Capture the cell that displays the provided text and extract its [x, y] central coordinate. 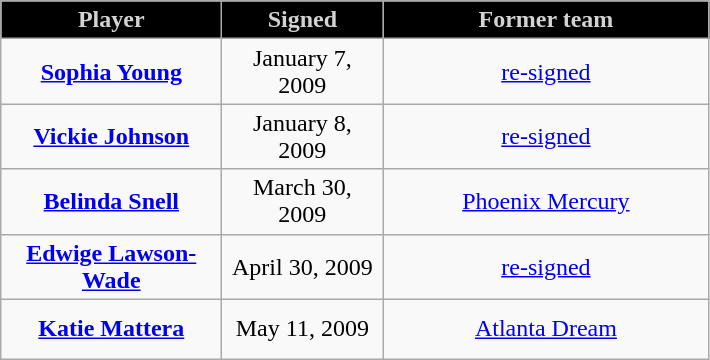
Signed [302, 20]
March 30, 2009 [302, 202]
Vickie Johnson [112, 136]
Player [112, 20]
Former team [546, 20]
Sophia Young [112, 72]
January 8, 2009 [302, 136]
Katie Mattera [112, 329]
January 7, 2009 [302, 72]
April 30, 2009 [302, 266]
Atlanta Dream [546, 329]
Belinda Snell [112, 202]
Edwige Lawson-Wade [112, 266]
Phoenix Mercury [546, 202]
May 11, 2009 [302, 329]
